Pinpoint the cell where the given text exists, returning its [X, Y] midpoint coordinate. 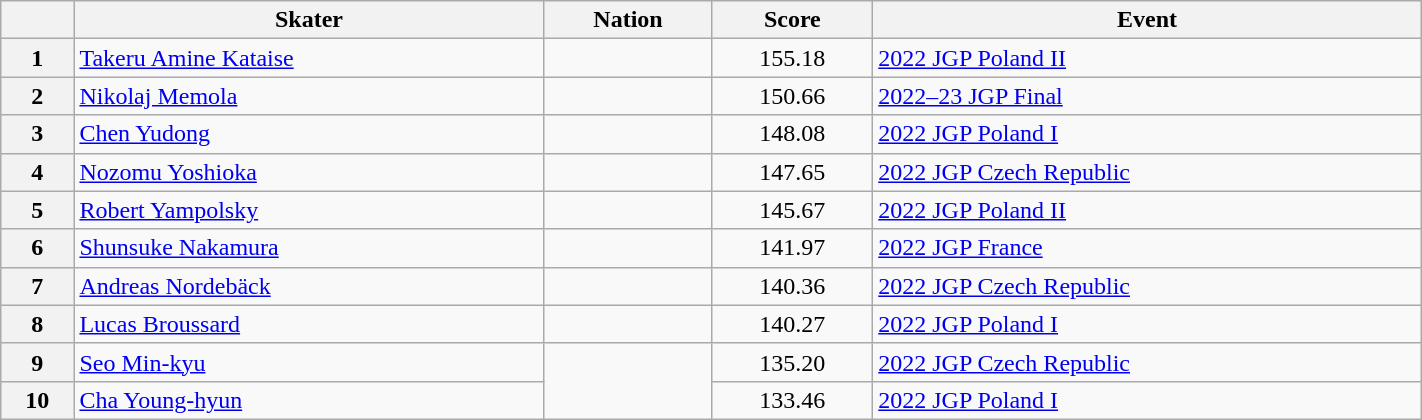
133.46 [792, 400]
Shunsuke Nakamura [309, 248]
141.97 [792, 248]
9 [38, 362]
2 [38, 96]
135.20 [792, 362]
Chen Yudong [309, 134]
2022 JGP France [1148, 248]
Skater [309, 20]
8 [38, 324]
2022–23 JGP Final [1148, 96]
140.27 [792, 324]
147.65 [792, 172]
Lucas Broussard [309, 324]
Nation [628, 20]
6 [38, 248]
Nikolaj Memola [309, 96]
150.66 [792, 96]
Robert Yampolsky [309, 210]
Nozomu Yoshioka [309, 172]
7 [38, 286]
Cha Young-hyun [309, 400]
4 [38, 172]
5 [38, 210]
148.08 [792, 134]
145.67 [792, 210]
Andreas Nordebäck [309, 286]
Takeru Amine Kataise [309, 58]
140.36 [792, 286]
Score [792, 20]
10 [38, 400]
3 [38, 134]
1 [38, 58]
Seo Min-kyu [309, 362]
155.18 [792, 58]
Event [1148, 20]
